Return the (x, y) coordinate for the center point of the cell that contains the specified text.  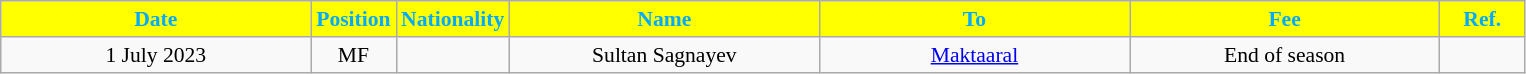
Position (354, 19)
Nationality (452, 19)
Fee (1285, 19)
Name (664, 19)
Maktaaral (974, 55)
Sultan Sagnayev (664, 55)
MF (354, 55)
To (974, 19)
End of season (1285, 55)
1 July 2023 (156, 55)
Ref. (1482, 19)
Date (156, 19)
